Locate the cell with the specified text and output its (x, y) center coordinate. 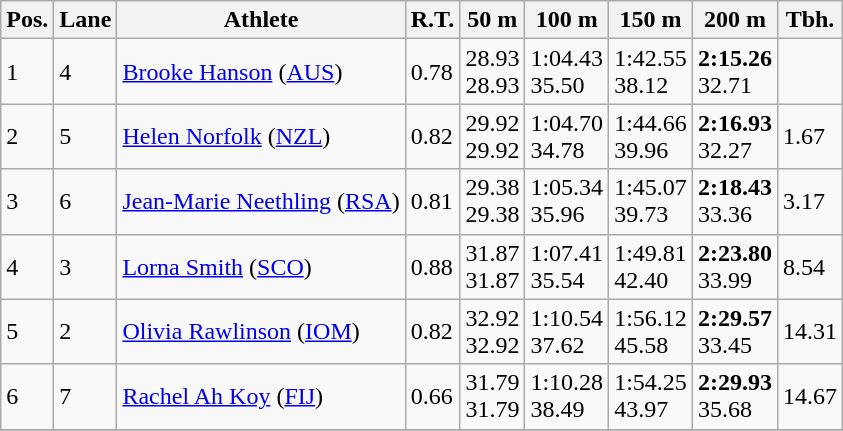
2:29.9335.68 (734, 396)
Helen Norfolk (NZL) (261, 136)
Lorna Smith (SCO) (261, 266)
Athlete (261, 20)
Olivia Rawlinson (IOM) (261, 332)
3.17 (810, 202)
Lane (86, 20)
2:18.4333.36 (734, 202)
1:04.7034.78 (567, 136)
R.T. (432, 20)
2:23.8033.99 (734, 266)
8.54 (810, 266)
1:56.1245.58 (651, 332)
14.31 (810, 332)
28.9328.93 (492, 72)
7 (86, 396)
0.81 (432, 202)
2:29.5733.45 (734, 332)
31.8731.87 (492, 266)
Rachel Ah Koy (FIJ) (261, 396)
200 m (734, 20)
29.3829.38 (492, 202)
0.78 (432, 72)
Pos. (28, 20)
1:07.4135.54 (567, 266)
50 m (492, 20)
Jean-Marie Neethling (RSA) (261, 202)
1:42.5538.12 (651, 72)
1:10.5437.62 (567, 332)
2:15.2632.71 (734, 72)
0.66 (432, 396)
14.67 (810, 396)
1:04.4335.50 (567, 72)
1:44.6639.96 (651, 136)
100 m (567, 20)
Tbh. (810, 20)
31.7931.79 (492, 396)
1.67 (810, 136)
2:16.9332.27 (734, 136)
1:05.3435.96 (567, 202)
1:49.8142.40 (651, 266)
150 m (651, 20)
1:10.2838.49 (567, 396)
1:54.2543.97 (651, 396)
32.9232.92 (492, 332)
29.9229.92 (492, 136)
1:45.0739.73 (651, 202)
0.88 (432, 266)
1 (28, 72)
Brooke Hanson (AUS) (261, 72)
